Locate the cell with the specified text and output its (x, y) center coordinate. 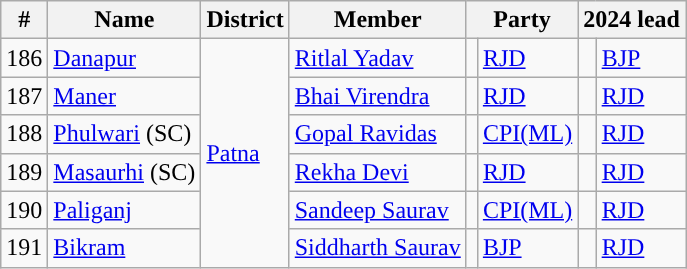
186 (24, 58)
187 (24, 96)
District (245, 20)
Phulwari (SC) (124, 134)
Maner (124, 96)
Paliganj (124, 210)
Bikram (124, 248)
Masaurhi (SC) (124, 172)
Gopal Ravidas (378, 134)
Sandeep Saurav (378, 210)
Rekha Devi (378, 172)
188 (24, 134)
Party (522, 20)
Name (124, 20)
Member (378, 20)
# (24, 20)
Siddharth Saurav (378, 248)
Bhai Virendra (378, 96)
190 (24, 210)
Patna (245, 153)
Danapur (124, 58)
2024 lead (632, 20)
Ritlal Yadav (378, 58)
189 (24, 172)
191 (24, 248)
